Return [X, Y] of the center of cell containing provided text 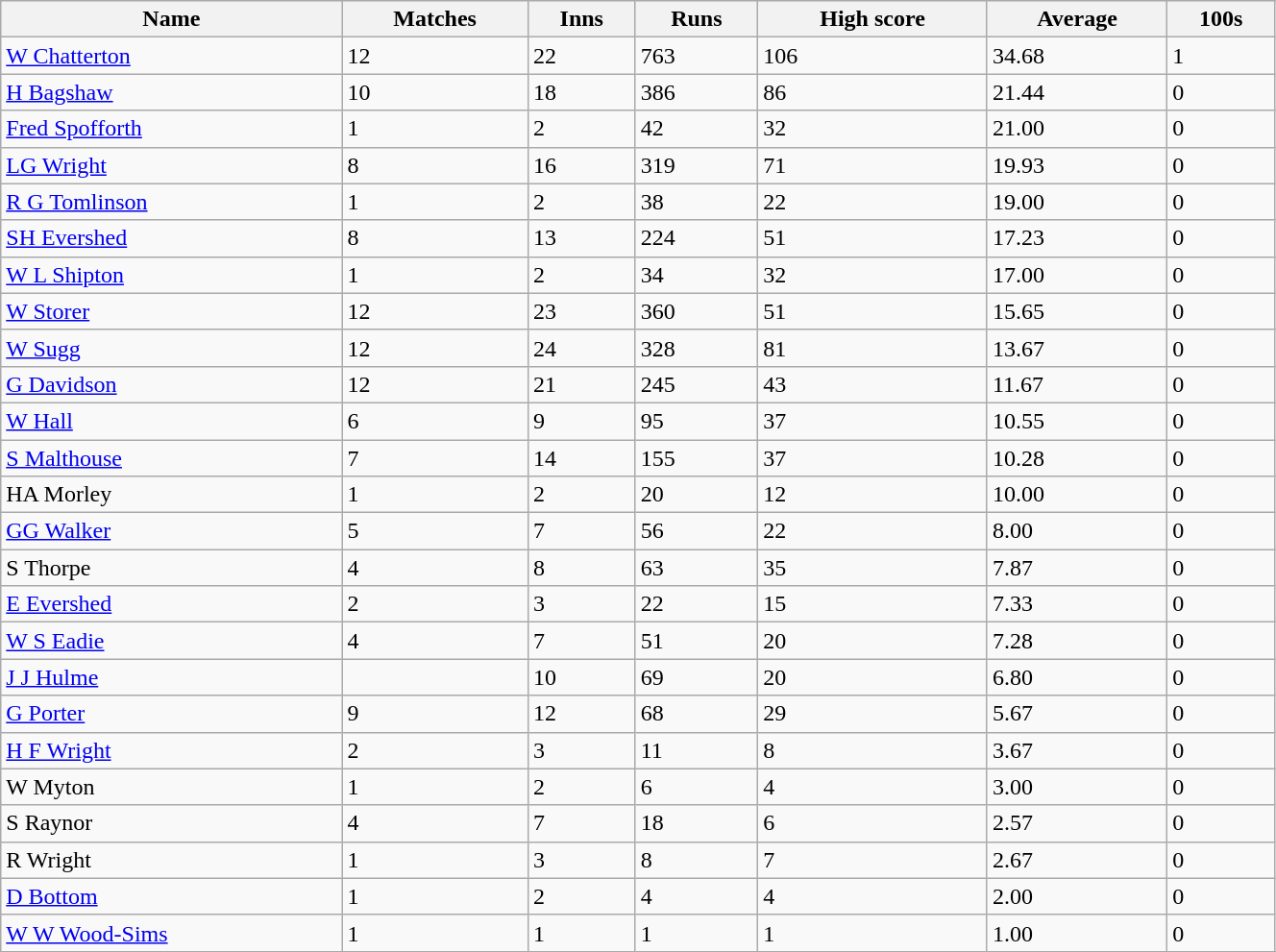
319 [697, 165]
Name [171, 19]
3.67 [1076, 750]
W W Wood-Sims [171, 933]
15.65 [1076, 311]
R G Tomlinson [171, 202]
2.57 [1076, 823]
29 [872, 714]
10.55 [1076, 421]
7.33 [1076, 604]
S Thorpe [171, 568]
17.00 [1076, 275]
155 [697, 458]
W Storer [171, 311]
14 [581, 458]
H Bagshaw [171, 92]
6.80 [1076, 677]
2.00 [1076, 896]
E Evershed [171, 604]
15 [872, 604]
G Porter [171, 714]
42 [697, 129]
24 [581, 348]
Inns [581, 19]
Matches [434, 19]
763 [697, 56]
19.93 [1076, 165]
34.68 [1076, 56]
R Wright [171, 860]
Fred Spofforth [171, 129]
13 [581, 238]
2.67 [1076, 860]
D Bottom [171, 896]
Average [1076, 19]
17.23 [1076, 238]
W Sugg [171, 348]
LG Wright [171, 165]
W S Eadie [171, 641]
W Myton [171, 787]
386 [697, 92]
360 [697, 311]
1.00 [1076, 933]
95 [697, 421]
34 [697, 275]
328 [697, 348]
10.28 [1076, 458]
71 [872, 165]
21.00 [1076, 129]
224 [697, 238]
W Hall [171, 421]
High score [872, 19]
J J Hulme [171, 677]
106 [872, 56]
19.00 [1076, 202]
23 [581, 311]
43 [872, 384]
100s [1221, 19]
21 [581, 384]
16 [581, 165]
5 [434, 531]
10.00 [1076, 495]
35 [872, 568]
W Chatterton [171, 56]
81 [872, 348]
56 [697, 531]
W L Shipton [171, 275]
S Raynor [171, 823]
8.00 [1076, 531]
86 [872, 92]
3.00 [1076, 787]
7.87 [1076, 568]
11 [697, 750]
69 [697, 677]
21.44 [1076, 92]
H F Wright [171, 750]
63 [697, 568]
G Davidson [171, 384]
245 [697, 384]
7.28 [1076, 641]
13.67 [1076, 348]
SH Evershed [171, 238]
Runs [697, 19]
68 [697, 714]
5.67 [1076, 714]
HA Morley [171, 495]
GG Walker [171, 531]
S Malthouse [171, 458]
38 [697, 202]
11.67 [1076, 384]
